Determine the (X, Y) coordinate at the center of the cell enclosing the given text.  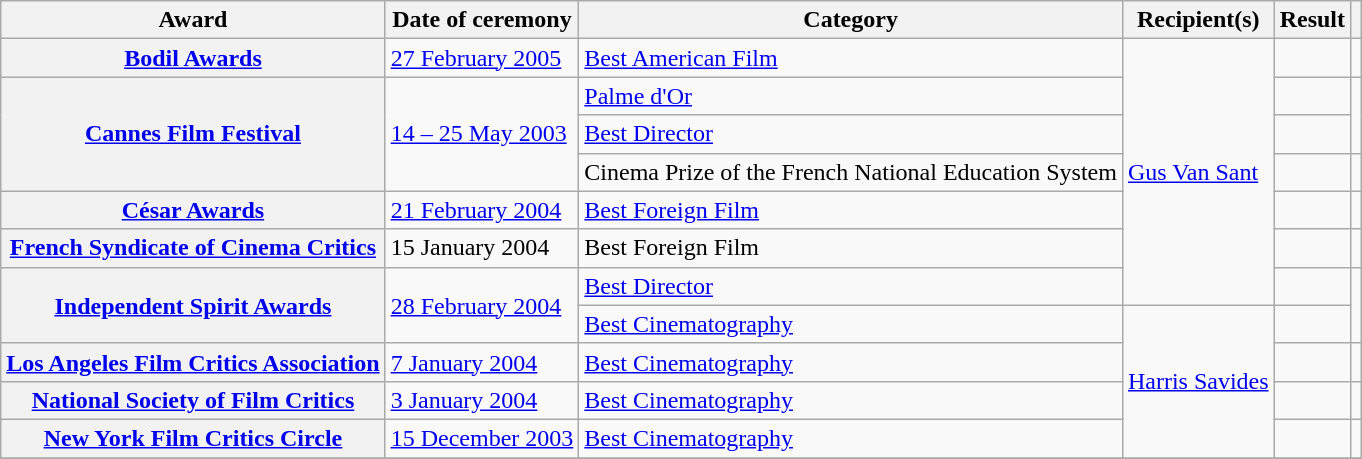
Cinema Prize of the French National Education System (851, 172)
Independent Spirit Awards (193, 305)
Best American Film (851, 58)
3 January 2004 (482, 400)
21 February 2004 (482, 210)
14 – 25 May 2003 (482, 134)
National Society of Film Critics (193, 400)
28 February 2004 (482, 305)
French Syndicate of Cinema Critics (193, 248)
Bodil Awards (193, 58)
Recipient(s) (1198, 20)
15 December 2003 (482, 438)
Los Angeles Film Critics Association (193, 362)
Gus Van Sant (1198, 172)
New York Film Critics Circle (193, 438)
27 February 2005 (482, 58)
Category (851, 20)
15 January 2004 (482, 248)
Palme d'Or (851, 96)
Result (1312, 20)
Harris Savides (1198, 381)
Award (193, 20)
César Awards (193, 210)
7 January 2004 (482, 362)
Cannes Film Festival (193, 134)
Date of ceremony (482, 20)
